Scan for the cell matching the given text and deliver its [X, Y] coordinate at center. 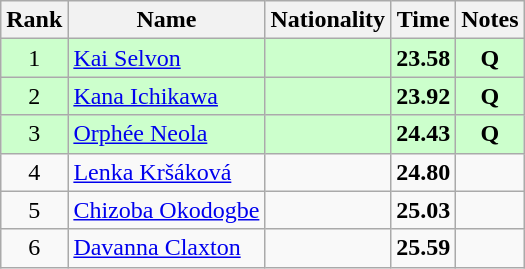
5 [34, 210]
23.92 [424, 96]
Kana Ichikawa [166, 96]
3 [34, 134]
Chizoba Okodogbe [166, 210]
Lenka Kršáková [166, 172]
6 [34, 248]
4 [34, 172]
Name [166, 20]
Kai Selvon [166, 58]
24.80 [424, 172]
2 [34, 96]
Time [424, 20]
Notes [490, 20]
Davanna Claxton [166, 248]
25.03 [424, 210]
23.58 [424, 58]
Rank [34, 20]
1 [34, 58]
25.59 [424, 248]
24.43 [424, 134]
Nationality [328, 20]
Orphée Neola [166, 134]
